Find where the given text appears and provide that cell's center as (x, y) coordinate. 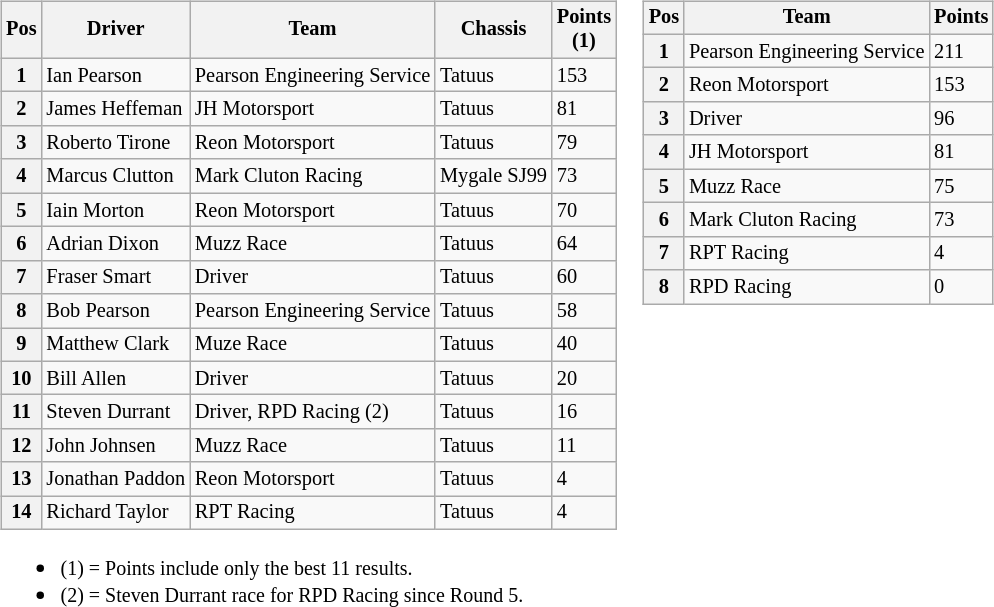
10 (21, 378)
Points(1) (584, 30)
Matthew Clark (115, 345)
79 (584, 143)
Muze Race (312, 345)
40 (584, 345)
Adrian Dixon (115, 244)
Mygale SJ99 (494, 176)
70 (584, 210)
John Johnsen (115, 446)
58 (584, 311)
Fraser Smart (115, 277)
12 (21, 446)
Steven Durrant (115, 412)
James Heffeman (115, 109)
60 (584, 277)
Iain Morton (115, 210)
Richard Taylor (115, 513)
211 (961, 51)
0 (961, 287)
Ian Pearson (115, 75)
9 (21, 345)
Chassis (494, 30)
Driver, RPD Racing (2) (312, 412)
20 (584, 378)
96 (961, 119)
Points (961, 18)
16 (584, 412)
75 (961, 186)
13 (21, 479)
14 (21, 513)
Roberto Tirone (115, 143)
RPD Racing (806, 287)
Marcus Clutton (115, 176)
Bill Allen (115, 378)
Bob Pearson (115, 311)
64 (584, 244)
Jonathan Paddon (115, 479)
